Provide the (x, y) coordinate of the cell's center where the given text is located.  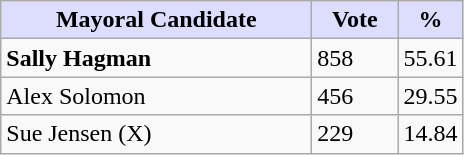
14.84 (430, 134)
Sally Hagman (156, 58)
29.55 (430, 96)
858 (355, 58)
Mayoral Candidate (156, 20)
229 (355, 134)
Vote (355, 20)
55.61 (430, 58)
Alex Solomon (156, 96)
Sue Jensen (X) (156, 134)
% (430, 20)
456 (355, 96)
